Return the (X, Y) coordinate for the center point of the cell that contains the specified text.  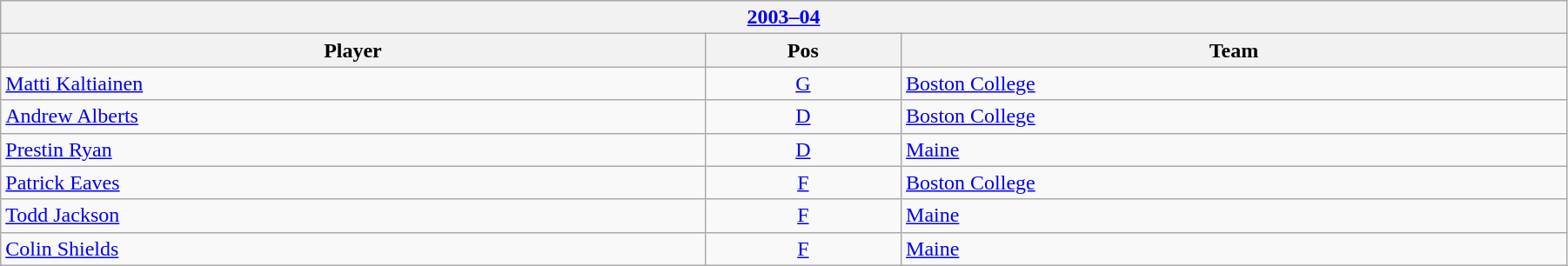
Matti Kaltiainen (353, 83)
G (802, 83)
Player (353, 50)
Pos (802, 50)
Prestin Ryan (353, 150)
Todd Jackson (353, 216)
Andrew Alberts (353, 116)
Patrick Eaves (353, 183)
Colin Shields (353, 249)
Team (1234, 50)
2003–04 (784, 17)
